Identify which cell holds the provided text, then report its (X, Y) central coordinate. 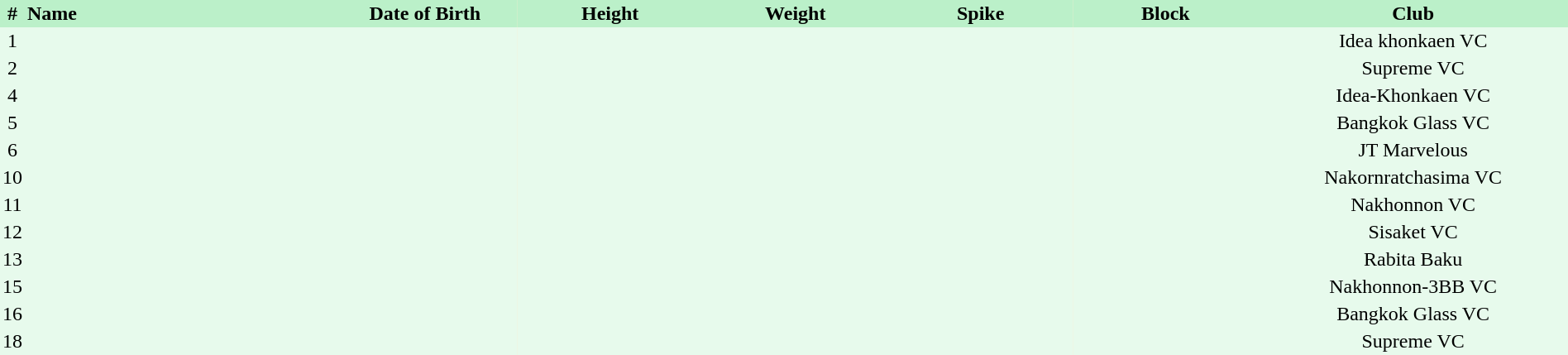
16 (12, 314)
Club (1413, 13)
JT Marvelous (1413, 151)
12 (12, 232)
Height (610, 13)
4 (12, 96)
10 (12, 177)
Sisaket VC (1413, 232)
Idea-Khonkaen VC (1413, 96)
Spike (981, 13)
1 (12, 41)
13 (12, 260)
Block (1166, 13)
Nakornratchasima VC (1413, 177)
18 (12, 341)
Rabita Baku (1413, 260)
Date of Birth (425, 13)
5 (12, 122)
Idea khonkaen VC (1413, 41)
11 (12, 205)
6 (12, 151)
2 (12, 68)
Nakhonnon-3BB VC (1413, 286)
# (12, 13)
Name (179, 13)
Weight (796, 13)
Nakhonnon VC (1413, 205)
15 (12, 286)
